Return [x, y] of the center of cell containing provided text 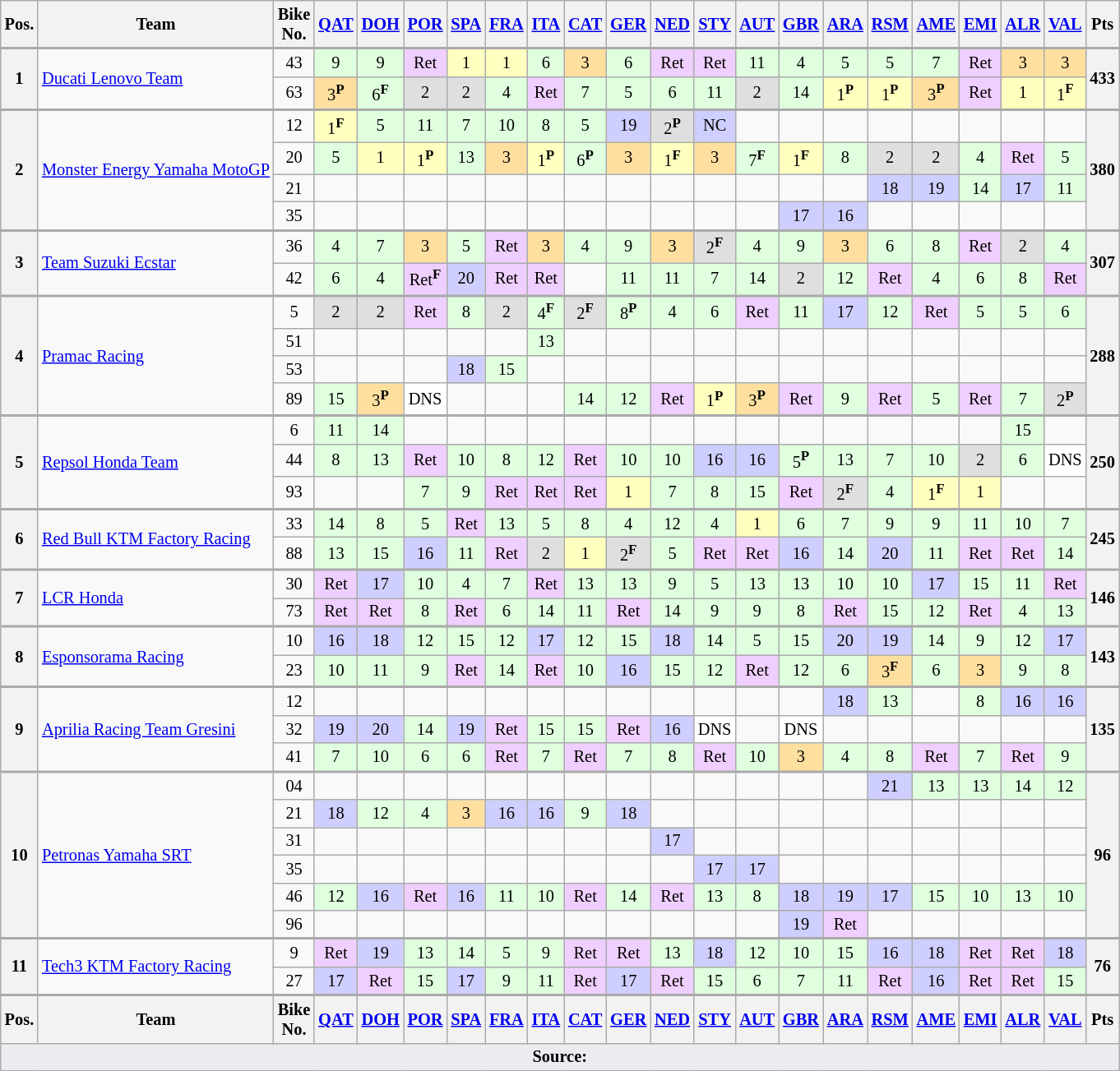
46 [294, 897]
433 [1103, 79]
NC [715, 126]
288 [1103, 355]
RetF [426, 279]
8P [628, 312]
Aprilia Racing Team Gresini [156, 729]
31 [294, 841]
6F [381, 93]
135 [1103, 729]
Repsol Honda Team [156, 462]
250 [1103, 462]
Tech3 KTM Factory Racing [156, 967]
63 [294, 93]
Team Suzuki Ecstar [156, 263]
7F [757, 158]
Monster Energy Yamaha MotoGP [156, 169]
Pramac Racing [156, 355]
04 [294, 785]
143 [1103, 657]
89 [294, 399]
43 [294, 62]
42 [294, 279]
88 [294, 553]
76 [1103, 967]
380 [1103, 169]
146 [1103, 598]
Ducati Lenovo Team [156, 79]
5P [801, 460]
307 [1103, 263]
6P [585, 158]
30 [294, 584]
Petronas Yamaha SRT [156, 855]
41 [294, 757]
44 [294, 460]
Red Bull KTM Factory Racing [156, 539]
36 [294, 247]
93 [294, 492]
3F [890, 671]
33 [294, 523]
32 [294, 729]
245 [1103, 539]
4F [546, 312]
Source: [560, 1057]
Esponsorama Racing [156, 657]
LCR Honda [156, 598]
53 [294, 369]
23 [294, 671]
27 [294, 981]
73 [294, 612]
51 [294, 342]
